Return (X, Y) of the center of cell containing provided text 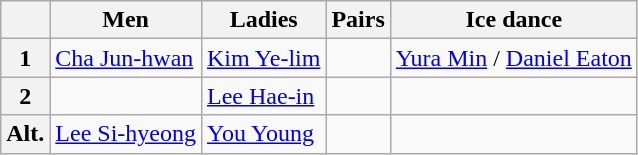
You Young (263, 134)
2 (26, 96)
Cha Jun-hwan (126, 58)
1 (26, 58)
Yura Min / Daniel Eaton (514, 58)
Lee Hae-in (263, 96)
Ladies (263, 20)
Kim Ye-lim (263, 58)
Lee Si-hyeong (126, 134)
Alt. (26, 134)
Men (126, 20)
Pairs (358, 20)
Ice dance (514, 20)
